Search for the cell housing the specified text and yield its [X, Y] center coordinate. 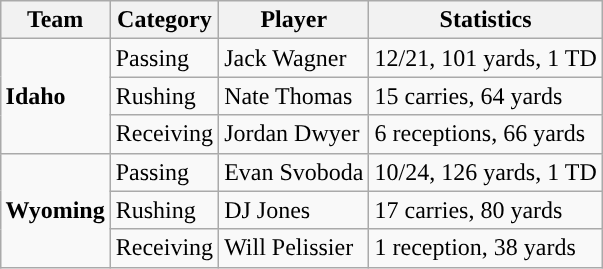
Statistics [486, 20]
Nate Thomas [294, 96]
10/24, 126 yards, 1 TD [486, 172]
Jordan Dwyer [294, 134]
Evan Svoboda [294, 172]
Player [294, 20]
Idaho [55, 96]
17 carries, 80 yards [486, 210]
Will Pelissier [294, 248]
DJ Jones [294, 210]
Jack Wagner [294, 58]
Category [164, 20]
Wyoming [55, 210]
6 receptions, 66 yards [486, 134]
15 carries, 64 yards [486, 96]
12/21, 101 yards, 1 TD [486, 58]
1 reception, 38 yards [486, 248]
Team [55, 20]
